Identify which cell holds the provided text, then report its (X, Y) central coordinate. 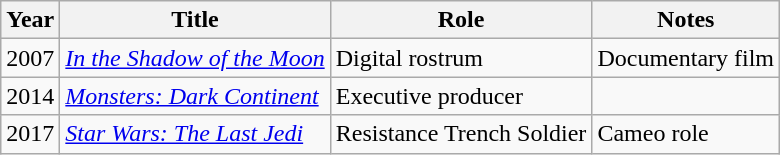
Documentary film (686, 58)
Title (195, 20)
Executive producer (461, 96)
2017 (30, 134)
Year (30, 20)
In the Shadow of the Moon (195, 58)
2014 (30, 96)
2007 (30, 58)
Digital rostrum (461, 58)
Monsters: Dark Continent (195, 96)
Cameo role (686, 134)
Role (461, 20)
Resistance Trench Soldier (461, 134)
Notes (686, 20)
Star Wars: The Last Jedi (195, 134)
